Locate the cell with the specified text and output its (X, Y) center coordinate. 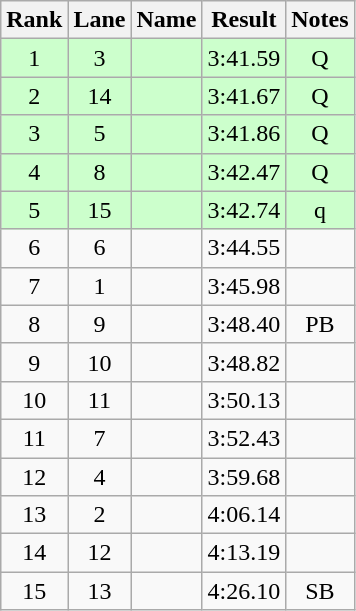
3:48.82 (244, 362)
3:44.55 (244, 248)
4:06.14 (244, 515)
Lane (100, 20)
4:13.19 (244, 553)
q (320, 210)
3:41.59 (244, 58)
3:41.86 (244, 134)
3:42.47 (244, 172)
Name (166, 20)
3:42.74 (244, 210)
Rank (34, 20)
PB (320, 324)
3:45.98 (244, 286)
SB (320, 591)
3:52.43 (244, 438)
3:59.68 (244, 477)
Notes (320, 20)
3:48.40 (244, 324)
3:50.13 (244, 400)
4:26.10 (244, 591)
3:41.67 (244, 96)
Result (244, 20)
